Provide the (x, y) coordinate of the cell's center where the given text is located.  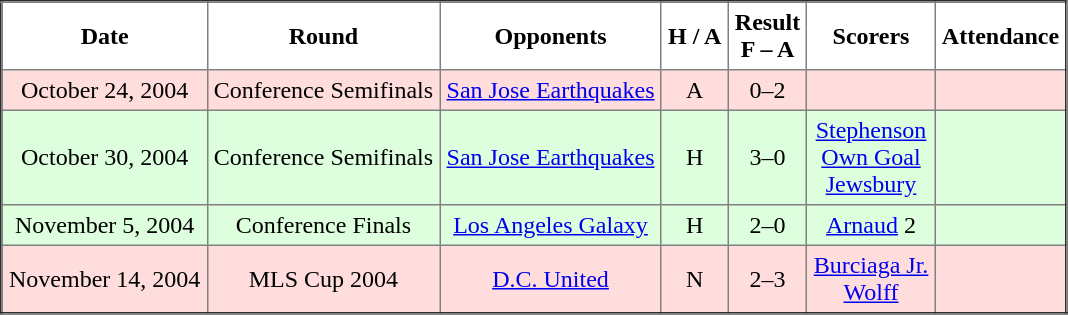
Burciaga Jr. Wolff (871, 279)
November 14, 2004 (105, 279)
Round (324, 36)
ResultF – A (768, 36)
A (694, 90)
N (694, 279)
D.C. United (550, 279)
2–0 (768, 225)
2–3 (768, 279)
November 5, 2004 (105, 225)
MLS Cup 2004 (324, 279)
0–2 (768, 90)
Opponents (550, 36)
3–0 (768, 157)
October 30, 2004 (105, 157)
Date (105, 36)
Los Angeles Galaxy (550, 225)
October 24, 2004 (105, 90)
Conference Finals (324, 225)
Attendance (1001, 36)
Scorers (871, 36)
Arnaud 2 (871, 225)
H / A (694, 36)
Stephenson Own Goal Jewsbury (871, 157)
